Extract the [x, y] coordinate from the center of the cell holding the provided text.  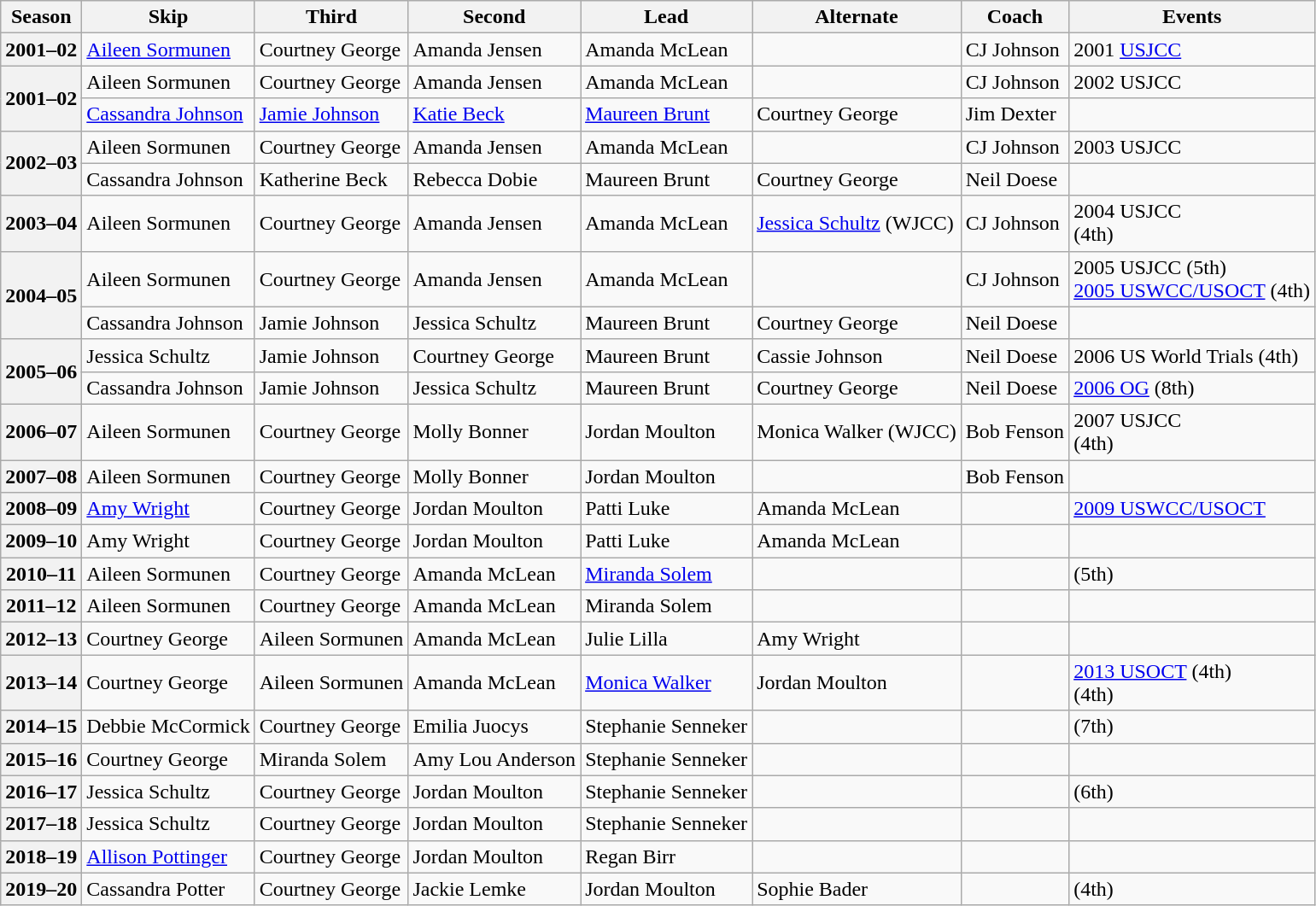
2006–07 [41, 432]
2011–12 [41, 606]
2003–04 [41, 224]
Regan Birr [666, 856]
Allison Pottinger [168, 856]
2006 OG (8th) [1192, 388]
2005–06 [41, 371]
2002–03 [41, 163]
Katie Beck [494, 114]
Coach [1015, 17]
2007–08 [41, 476]
Amy Lou Anderson [494, 759]
Emilia Juocys [494, 727]
Season [41, 17]
(6th) [1192, 792]
2018–19 [41, 856]
Julie Lilla [666, 639]
Rebecca Dobie [494, 179]
2016–17 [41, 792]
Cassie Johnson [857, 355]
(7th) [1192, 727]
2006 US World Trials (4th) [1192, 355]
2014–15 [41, 727]
Sophie Bader [857, 889]
2001 USJCC [1192, 50]
Monica Walker (WJCC) [857, 432]
2010–11 [41, 574]
(5th) [1192, 574]
Jessica Schultz (WJCC) [857, 224]
2002 USJCC [1192, 82]
2008–09 [41, 509]
2012–13 [41, 639]
Cassandra Potter [168, 889]
2005 USJCC (5th)2005 USWCC/USOCT (4th) [1192, 278]
2013 USOCT (4th) (4th) [1192, 683]
Skip [168, 17]
(4th) [1192, 889]
2009–10 [41, 541]
Lead [666, 17]
Third [331, 17]
Alternate [857, 17]
2017–18 [41, 824]
2015–16 [41, 759]
Katherine Beck [331, 179]
2003 USJCC [1192, 147]
Jim Dexter [1015, 114]
2004–05 [41, 295]
2004 USJCC (4th) [1192, 224]
Events [1192, 17]
2007 USJCC (4th) [1192, 432]
Jackie Lemke [494, 889]
Monica Walker [666, 683]
2019–20 [41, 889]
Second [494, 17]
Debbie McCormick [168, 727]
2009 USWCC/USOCT [1192, 509]
2013–14 [41, 683]
